Return the [x, y] coordinate for the center point of the cell that contains the specified text.  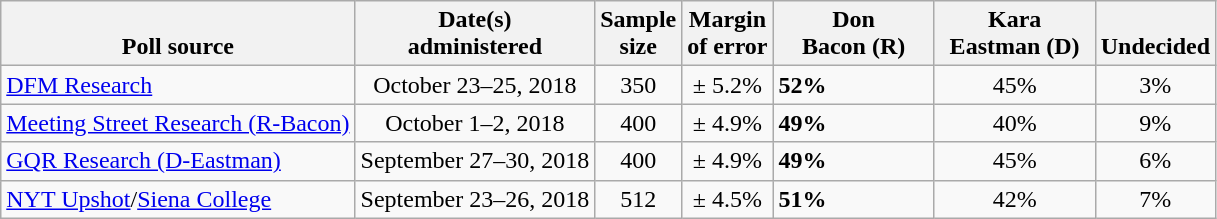
DFM Research [178, 85]
3% [1155, 85]
9% [1155, 123]
GQR Research (D-Eastman) [178, 161]
September 27–30, 2018 [475, 161]
NYT Upshot/Siena College [178, 199]
6% [1155, 161]
DonBacon (R) [854, 34]
Poll source [178, 34]
512 [638, 199]
September 23–26, 2018 [475, 199]
October 23–25, 2018 [475, 85]
51% [854, 199]
350 [638, 85]
Meeting Street Research (R-Bacon) [178, 123]
52% [854, 85]
40% [1014, 123]
Samplesize [638, 34]
KaraEastman (D) [1014, 34]
7% [1155, 199]
42% [1014, 199]
± 4.5% [728, 199]
Date(s)administered [475, 34]
± 5.2% [728, 85]
October 1–2, 2018 [475, 123]
Marginof error [728, 34]
Undecided [1155, 34]
